Extract the [X, Y] coordinate from the center of the cell holding the provided text.  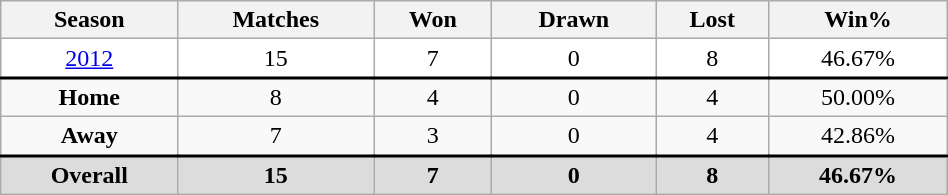
Home [90, 98]
2012 [90, 58]
Overall [90, 174]
Season [90, 20]
Win% [858, 20]
Matches [276, 20]
42.86% [858, 136]
50.00% [858, 98]
Away [90, 136]
3 [433, 136]
Drawn [574, 20]
Lost [712, 20]
Won [433, 20]
